For the text-containing cell, return its midpoint in [X, Y] coordinate format. 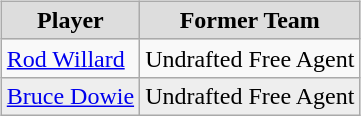
Bruce Dowie [70, 96]
Former Team [250, 20]
Player [70, 20]
Rod Willard [70, 58]
